Search for the cell housing the specified text and yield its (x, y) center coordinate. 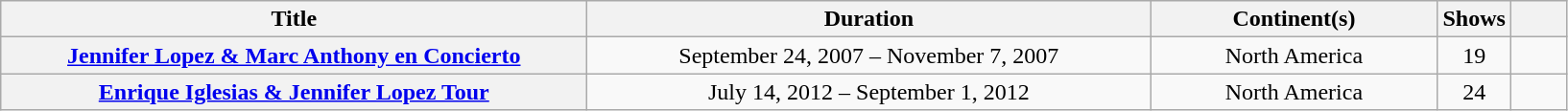
September 24, 2007 – November 7, 2007 (869, 55)
Enrique Iglesias & Jennifer Lopez Tour (294, 92)
Continent(s) (1294, 19)
July 14, 2012 – September 1, 2012 (869, 92)
19 (1474, 55)
Duration (869, 19)
Jennifer Lopez & Marc Anthony en Concierto (294, 55)
Title (294, 19)
Shows (1474, 19)
24 (1474, 92)
